Provide the (x, y) coordinate of the cell's center where the given text is located.  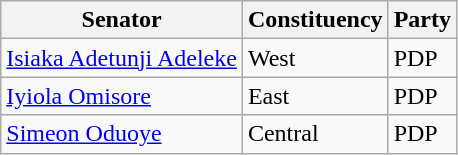
Simeon Oduoye (122, 134)
East (315, 96)
West (315, 58)
Senator (122, 20)
Iyiola Omisore (122, 96)
Party (422, 20)
Central (315, 134)
Constituency (315, 20)
Isiaka Adetunji Adeleke (122, 58)
